Find where the given text appears and provide that cell's center as (X, Y) coordinate. 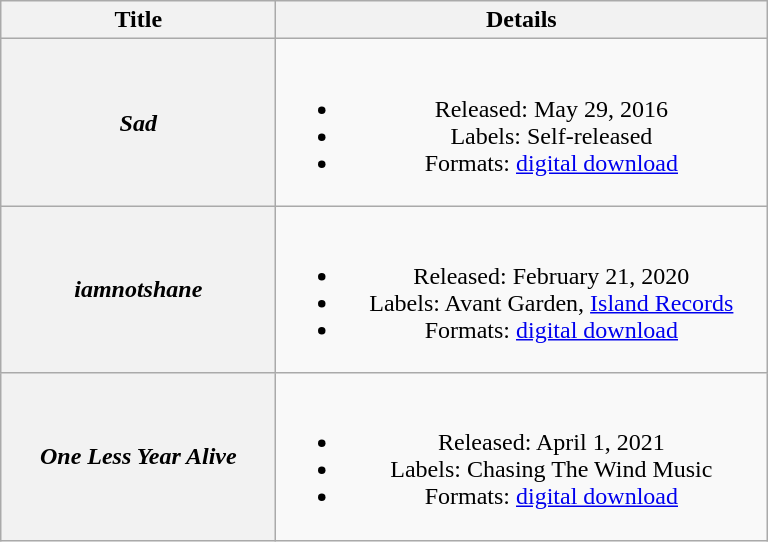
iamnotshane (138, 290)
Released: May 29, 2016Labels: Self-releasedFormats: digital download (522, 122)
Released: April 1, 2021Labels: Chasing The Wind MusicFormats: digital download (522, 456)
Title (138, 20)
Details (522, 20)
One Less Year Alive (138, 456)
Sad (138, 122)
Released: February 21, 2020Labels: Avant Garden, Island RecordsFormats: digital download (522, 290)
